Identify which cell holds the provided text, then report its [X, Y] central coordinate. 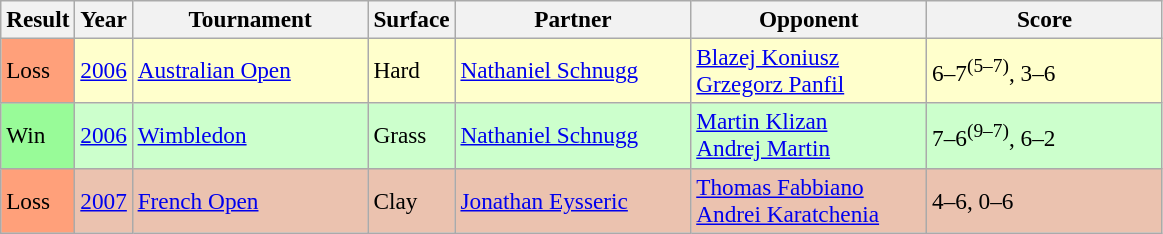
Wimbledon [250, 136]
Thomas Fabbiano Andrei Karatchenia [809, 200]
Blazej Koniusz Grzegorz Panfil [809, 70]
Surface [412, 19]
Tournament [250, 19]
Grass [412, 136]
Australian Open [250, 70]
7–6(9–7), 6–2 [1045, 136]
Opponent [809, 19]
Result [38, 19]
Win [38, 136]
Score [1045, 19]
French Open [250, 200]
4–6, 0–6 [1045, 200]
Year [104, 19]
Martin Klizan Andrej Martin [809, 136]
Clay [412, 200]
6–7(5–7), 3–6 [1045, 70]
Partner [573, 19]
Jonathan Eysseric [573, 200]
Hard [412, 70]
2007 [104, 200]
